Scan for the cell matching the given text and deliver its (x, y) coordinate at center. 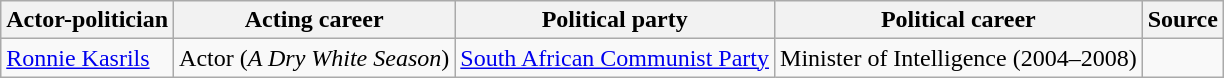
Ronnie Kasrils (88, 58)
Political party (615, 20)
South African Communist Party (615, 58)
Actor-politician (88, 20)
Source (1182, 20)
Political career (959, 20)
Actor (A Dry White Season) (314, 58)
Acting career (314, 20)
Minister of Intelligence (2004–2008) (959, 58)
